Return the [X, Y] coordinate for the center point of the cell that contains the specified text.  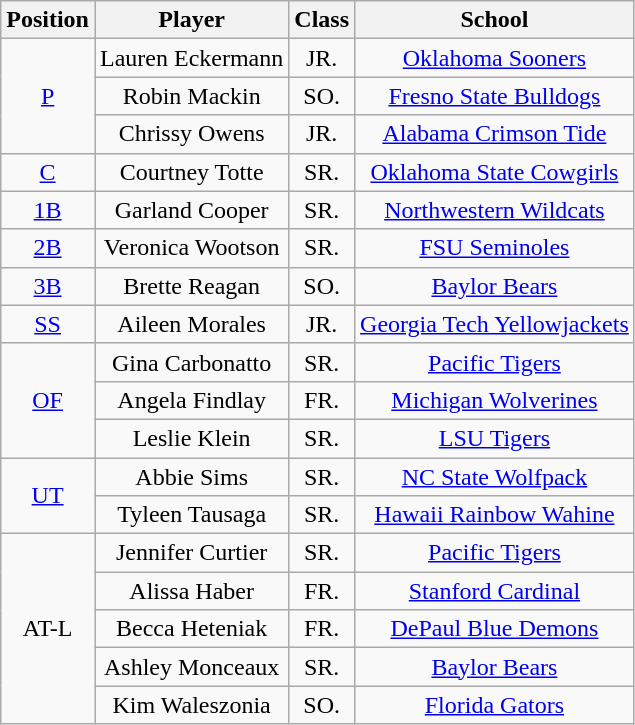
Abbie Sims [191, 477]
OF [48, 400]
Position [48, 20]
3B [48, 286]
DePaul Blue Demons [495, 629]
Leslie Klein [191, 438]
Kim Waleszonia [191, 705]
Gina Carbonatto [191, 362]
AT-L [48, 629]
Garland Cooper [191, 210]
Becca Heteniak [191, 629]
Tyleen Tausaga [191, 515]
School [495, 20]
Northwestern Wildcats [495, 210]
Alabama Crimson Tide [495, 134]
Hawaii Rainbow Wahine [495, 515]
Ashley Monceaux [191, 667]
NC State Wolfpack [495, 477]
Courtney Totte [191, 172]
Florida Gators [495, 705]
Oklahoma State Cowgirls [495, 172]
Brette Reagan [191, 286]
Jennifer Curtier [191, 553]
Chrissy Owens [191, 134]
UT [48, 496]
Angela Findlay [191, 400]
Oklahoma Sooners [495, 58]
1B [48, 210]
Class [322, 20]
SS [48, 324]
Veronica Wootson [191, 248]
FSU Seminoles [495, 248]
Aileen Morales [191, 324]
Michigan Wolverines [495, 400]
Robin Mackin [191, 96]
LSU Tigers [495, 438]
P [48, 96]
Georgia Tech Yellowjackets [495, 324]
2B [48, 248]
Player [191, 20]
Fresno State Bulldogs [495, 96]
Stanford Cardinal [495, 591]
Lauren Eckermann [191, 58]
Alissa Haber [191, 591]
C [48, 172]
